Output the [x, y] coordinate of the center of the cell containing the given text.  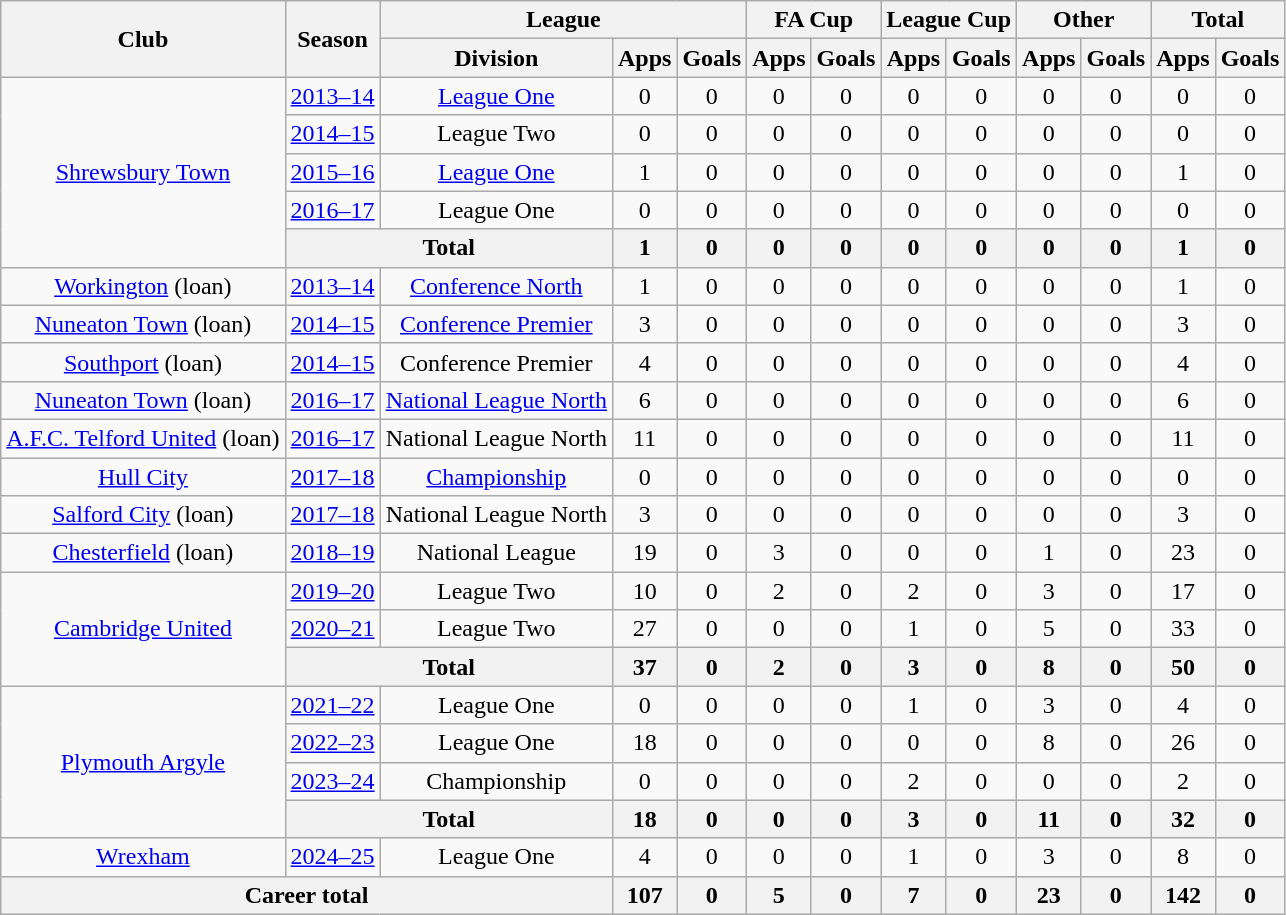
Southport (loan) [143, 362]
Career total [307, 895]
Club [143, 39]
FA Cup [814, 20]
17 [1183, 591]
Shrewsbury Town [143, 172]
Chesterfield (loan) [143, 553]
37 [644, 667]
19 [644, 553]
2020–21 [332, 629]
2015–16 [332, 172]
Plymouth Argyle [143, 762]
Conference North [496, 286]
2019–20 [332, 591]
33 [1183, 629]
Salford City (loan) [143, 515]
32 [1183, 819]
Other [1084, 20]
Workington (loan) [143, 286]
Cambridge United [143, 629]
League [563, 20]
2024–25 [332, 857]
A.F.C. Telford United (loan) [143, 438]
Division [496, 58]
142 [1183, 895]
2021–22 [332, 705]
10 [644, 591]
2018–19 [332, 553]
2022–23 [332, 743]
Wrexham [143, 857]
2023–24 [332, 781]
League Cup [949, 20]
107 [644, 895]
Season [332, 39]
Hull City [143, 477]
National League [496, 553]
7 [914, 895]
26 [1183, 743]
27 [644, 629]
50 [1183, 667]
